Find where the given text appears and provide that cell's center as (x, y) coordinate. 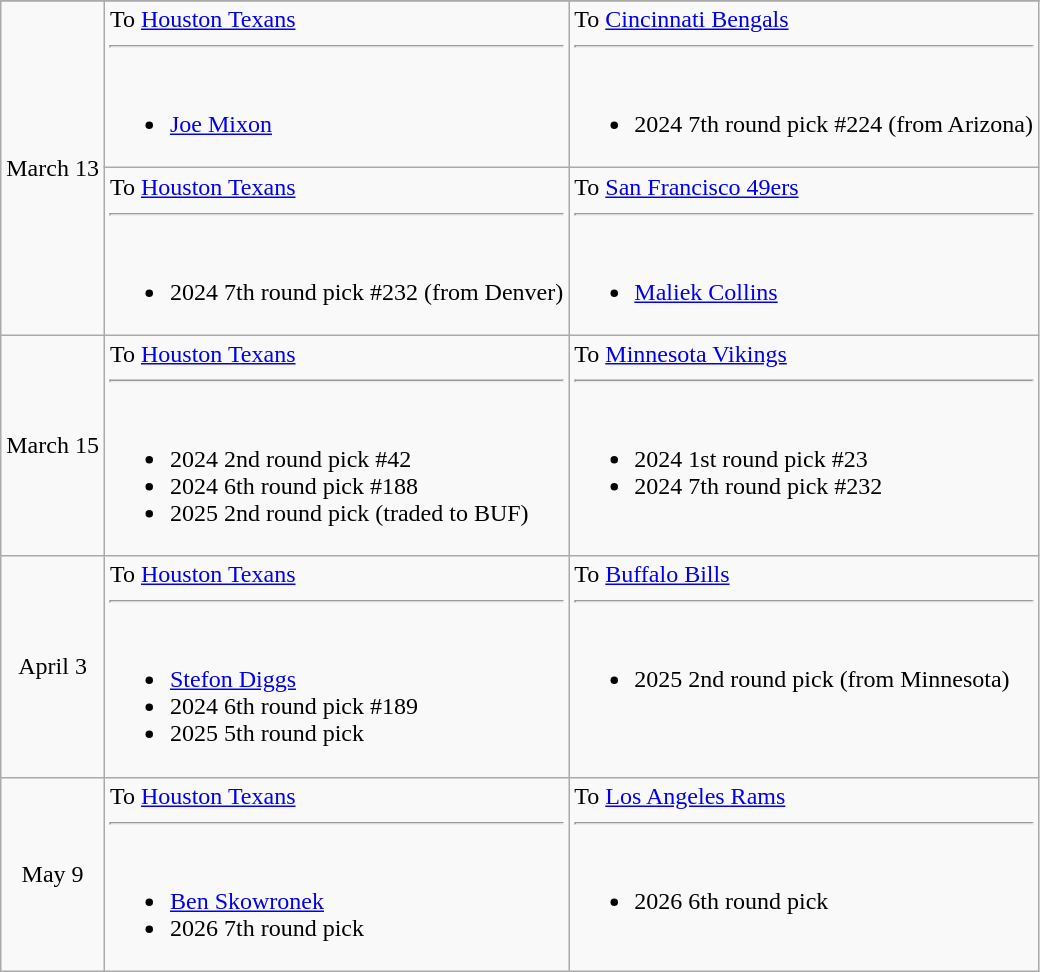
March 15 (53, 446)
To San Francisco 49ersMaliek Collins (804, 252)
March 13 (53, 168)
To Houston TexansBen Skowronek2026 7th round pick (336, 874)
To Buffalo Bills2025 2nd round pick (from Minnesota) (804, 666)
To Los Angeles Rams2026 6th round pick (804, 874)
April 3 (53, 666)
To Minnesota Vikings2024 1st round pick #232024 7th round pick #232 (804, 446)
To Cincinnati Bengals2024 7th round pick #224 (from Arizona) (804, 84)
To Houston Texans2024 7th round pick #232 (from Denver) (336, 252)
To Houston TexansStefon Diggs2024 6th round pick #1892025 5th round pick (336, 666)
To Houston Texans2024 2nd round pick #422024 6th round pick #1882025 2nd round pick (traded to BUF) (336, 446)
May 9 (53, 874)
To Houston TexansJoe Mixon (336, 84)
